Scan for the cell matching the given text and deliver its [X, Y] coordinate at center. 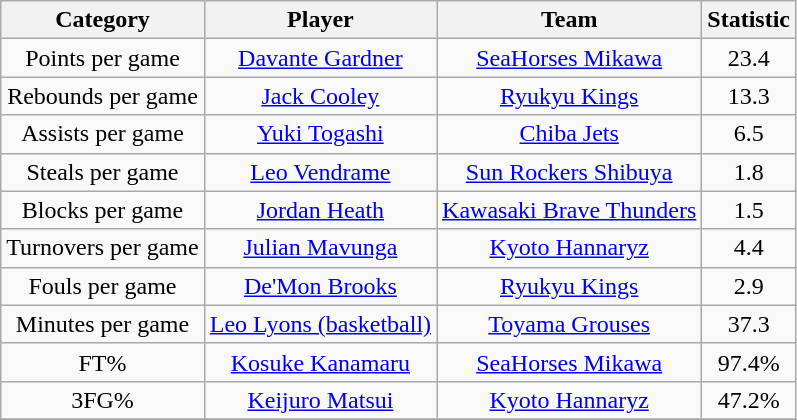
13.3 [749, 96]
Statistic [749, 20]
47.2% [749, 400]
Rebounds per game [102, 96]
Points per game [102, 58]
Jack Cooley [320, 96]
Fouls per game [102, 286]
De'Mon Brooks [320, 286]
97.4% [749, 362]
Davante Gardner [320, 58]
Category [102, 20]
1.8 [749, 172]
23.4 [749, 58]
1.5 [749, 210]
3FG% [102, 400]
Yuki Togashi [320, 134]
Kawasaki Brave Thunders [570, 210]
Toyama Grouses [570, 324]
Assists per game [102, 134]
6.5 [749, 134]
Sun Rockers Shibuya [570, 172]
4.4 [749, 248]
Kosuke Kanamaru [320, 362]
Chiba Jets [570, 134]
FT% [102, 362]
Steals per game [102, 172]
Minutes per game [102, 324]
Leo Vendrame [320, 172]
Blocks per game [102, 210]
2.9 [749, 286]
Jordan Heath [320, 210]
Leo Lyons (basketball) [320, 324]
37.3 [749, 324]
Keijuro Matsui [320, 400]
Player [320, 20]
Turnovers per game [102, 248]
Julian Mavunga [320, 248]
Team [570, 20]
